Determine the [x, y] coordinate at the center of the cell enclosing the given text.  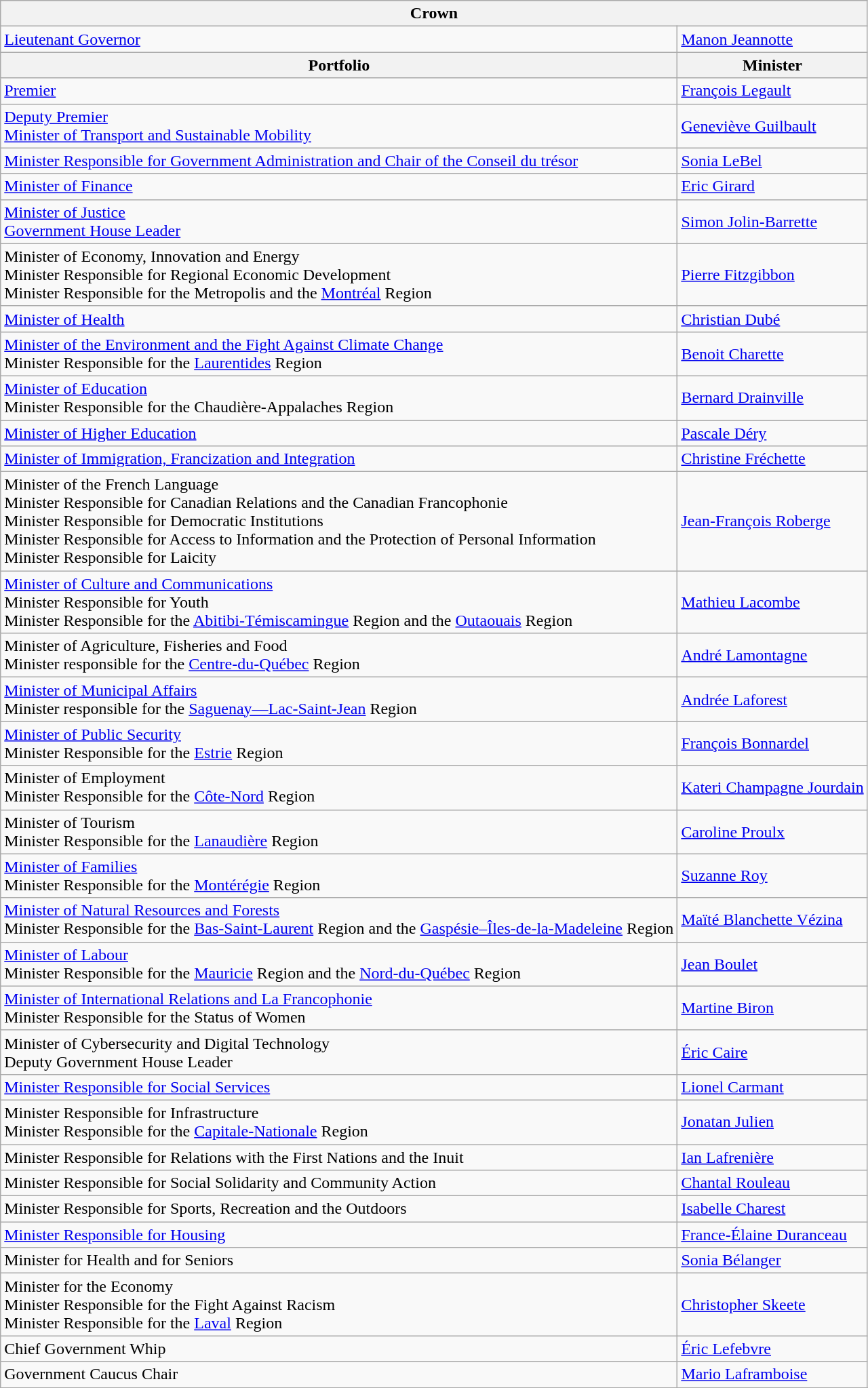
Mario Laframboise [772, 1374]
Minister of Immigration, Francization and Integration [339, 459]
Minister of International Relations and La FrancophonieMinister Responsible for the Status of Women [339, 1008]
Minister of Public SecurityMinister Responsible for the Estrie Region [339, 743]
Crown [434, 14]
Minister of EmploymentMinister Responsible for the Côte-Nord Region [339, 788]
Isabelle Charest [772, 1209]
Jean-François Roberge [772, 521]
François Bonnardel [772, 743]
Minister of Higher Education [339, 433]
François Legault [772, 91]
Lieutenant Governor [339, 39]
Maïté Blanchette Vézina [772, 919]
André Lamontagne [772, 655]
Minister Responsible for InfrastructureMinister Responsible for the Capitale-Nationale Region [339, 1122]
Minister of FamiliesMinister Responsible for the Montérégie Region [339, 876]
Government Caucus Chair [339, 1374]
Minister Responsible for Housing [339, 1235]
France-Élaine Duranceau [772, 1235]
Caroline Proulx [772, 831]
Minister of Natural Resources and ForestsMinister Responsible for the Bas-Saint-Laurent Region and the Gaspésie–Îles-de-la-Madeleine Region [339, 919]
Minister of TourismMinister Responsible for the Lanaudière Region [339, 831]
Christine Fréchette [772, 459]
Minister of Finance [339, 186]
Pascale Déry [772, 433]
Christopher Skeete [772, 1305]
Minister of Cybersecurity and Digital TechnologyDeputy Government House Leader [339, 1052]
Chief Government Whip [339, 1349]
Manon Jeannotte [772, 39]
Minister of EducationMinister Responsible for the Chaudière-Appalaches Region [339, 397]
Éric Lefebvre [772, 1349]
Sonia Bélanger [772, 1261]
Kateri Champagne Jourdain [772, 788]
Martine Biron [772, 1008]
Minister of Health [339, 319]
Minister Responsible for Social Solidarity and Community Action [339, 1183]
Ian Lafrenière [772, 1157]
Mathieu Lacombe [772, 602]
Minister for Health and for Seniors [339, 1261]
Chantal Rouleau [772, 1183]
Christian Dubé [772, 319]
Eric Girard [772, 186]
Minister Responsible for Social Services [339, 1087]
Simon Jolin-Barrette [772, 221]
Benoit Charette [772, 354]
Premier [339, 91]
Minister of LabourMinister Responsible for the Mauricie Region and the Nord-du-Québec Region [339, 964]
Minister [772, 65]
Andrée Laforest [772, 700]
Sonia LeBel [772, 161]
Jonatan Julien [772, 1122]
Deputy PremierMinister of Transport and Sustainable Mobility [339, 126]
Portfolio [339, 65]
Suzanne Roy [772, 876]
Geneviève Guilbault [772, 126]
Lionel Carmant [772, 1087]
Jean Boulet [772, 964]
Minister of Agriculture, Fisheries and FoodMinister responsible for the Centre-du-Québec Region [339, 655]
Minister Responsible for Sports, Recreation and the Outdoors [339, 1209]
Minister Responsible for Government Administration and Chair of the Conseil du trésor [339, 161]
Minister of Municipal AffairsMinister responsible for the Saguenay—Lac-Saint-Jean Region [339, 700]
Éric Caire [772, 1052]
Bernard Drainville [772, 397]
Minister for the EconomyMinister Responsible for the Fight Against RacismMinister Responsible for the Laval Region [339, 1305]
Minister Responsible for Relations with the First Nations and the Inuit [339, 1157]
Minister of the Environment and the Fight Against Climate ChangeMinister Responsible for the Laurentides Region [339, 354]
Pierre Fitzgibbon [772, 275]
Minister of JusticeGovernment House Leader [339, 221]
